Return (X, Y) of the center of cell containing provided text 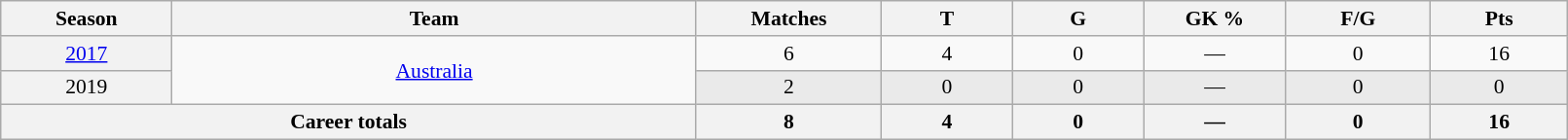
8 (788, 122)
Career totals (348, 122)
GK % (1215, 18)
2 (788, 87)
Pts (1499, 18)
G (1078, 18)
6 (788, 53)
2017 (87, 53)
Season (87, 18)
T (948, 18)
2019 (87, 87)
Matches (788, 18)
Team (434, 18)
F/G (1358, 18)
Australia (434, 70)
